Determine the [X, Y] coordinate at the center of the cell enclosing the given text.  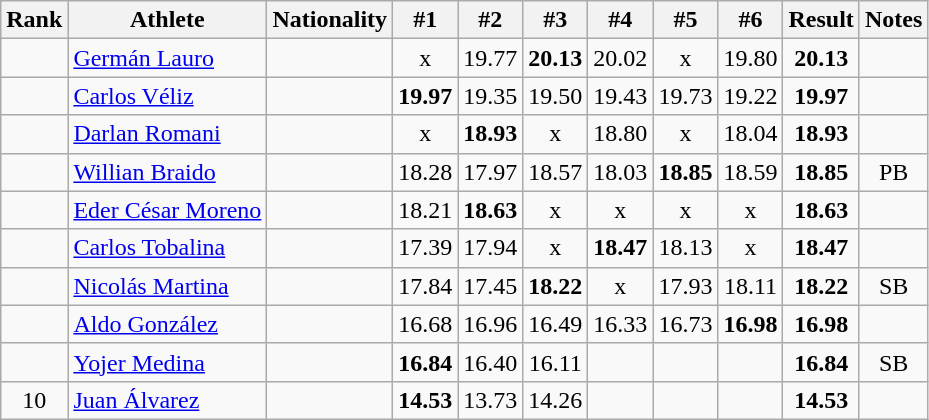
17.39 [426, 248]
18.21 [426, 210]
18.57 [556, 172]
#5 [686, 20]
19.80 [750, 58]
Athlete [168, 20]
16.33 [620, 324]
#3 [556, 20]
Carlos Tobalina [168, 248]
13.73 [490, 400]
17.84 [426, 286]
Nationality [330, 20]
Eder César Moreno [168, 210]
Darlan Romani [168, 134]
10 [34, 400]
18.28 [426, 172]
18.59 [750, 172]
17.93 [686, 286]
20.02 [620, 58]
#4 [620, 20]
19.35 [490, 96]
Aldo González [168, 324]
16.68 [426, 324]
Juan Álvarez [168, 400]
19.43 [620, 96]
18.04 [750, 134]
19.50 [556, 96]
17.97 [490, 172]
Rank [34, 20]
18.03 [620, 172]
16.73 [686, 324]
19.22 [750, 96]
Yojer Medina [168, 362]
19.73 [686, 96]
16.11 [556, 362]
PB [893, 172]
#6 [750, 20]
18.11 [750, 286]
17.45 [490, 286]
14.26 [556, 400]
Willian Braido [168, 172]
Notes [893, 20]
16.40 [490, 362]
Result [821, 20]
#2 [490, 20]
16.49 [556, 324]
18.13 [686, 248]
Germán Lauro [168, 58]
Nicolás Martina [168, 286]
17.94 [490, 248]
19.77 [490, 58]
Carlos Véliz [168, 96]
16.96 [490, 324]
#1 [426, 20]
18.80 [620, 134]
